Locate the cell with the specified text and output its [x, y] center coordinate. 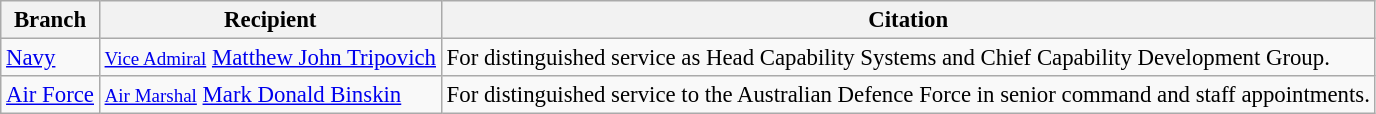
Recipient [270, 20]
Air Force [50, 95]
Vice Admiral Matthew John Tripovich [270, 58]
Navy [50, 58]
For distinguished service as Head Capability Systems and Chief Capability Development Group. [908, 58]
For distinguished service to the Australian Defence Force in senior command and staff appointments. [908, 95]
Citation [908, 20]
Branch [50, 20]
Air Marshal Mark Donald Binskin [270, 95]
